From the cell containing the given text, extract its center point as [x, y] coordinate. 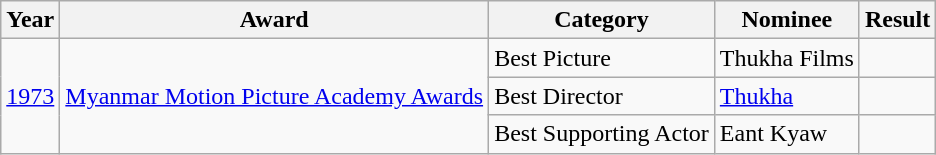
Year [30, 20]
Thukha [786, 96]
Award [274, 20]
Best Picture [602, 58]
Best Supporting Actor [602, 134]
Myanmar Motion Picture Academy Awards [274, 96]
1973 [30, 96]
Result [897, 20]
Thukha Films [786, 58]
Category [602, 20]
Nominee [786, 20]
Eant Kyaw [786, 134]
Best Director [602, 96]
